Return [X, Y] of the center of cell containing provided text 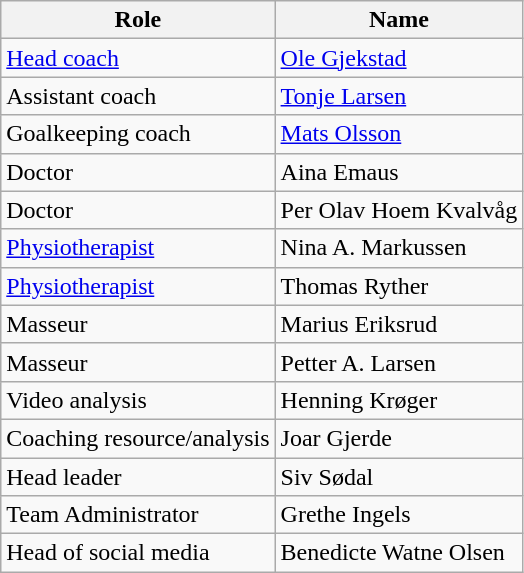
Marius Eriksrud [399, 324]
Per Olav Hoem Kvalvåg [399, 210]
Thomas Ryther [399, 286]
Tonje Larsen [399, 96]
Head of social media [138, 553]
Coaching resource/analysis [138, 438]
Head leader [138, 477]
Video analysis [138, 400]
Ole Gjekstad [399, 58]
Name [399, 20]
Petter A. Larsen [399, 362]
Role [138, 20]
Goalkeeping coach [138, 134]
Siv Sødal [399, 477]
Head coach [138, 58]
Benedicte Watne Olsen [399, 553]
Team Administrator [138, 515]
Assistant coach [138, 96]
Henning Krøger [399, 400]
Mats Olsson [399, 134]
Joar Gjerde [399, 438]
Nina A. Markussen [399, 248]
Aina Emaus [399, 172]
Grethe Ingels [399, 515]
